Extract the [x, y] coordinate from the center of the cell holding the provided text.  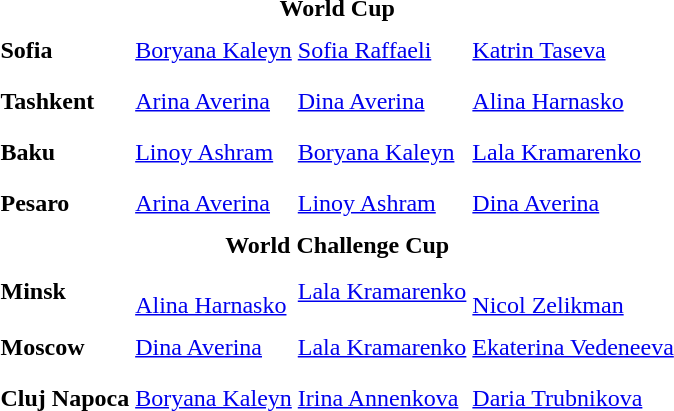
Alina Harnasko [214, 292]
Sofia Raffaeli [382, 50]
